For the text-containing cell, return its midpoint in (X, Y) coordinate format. 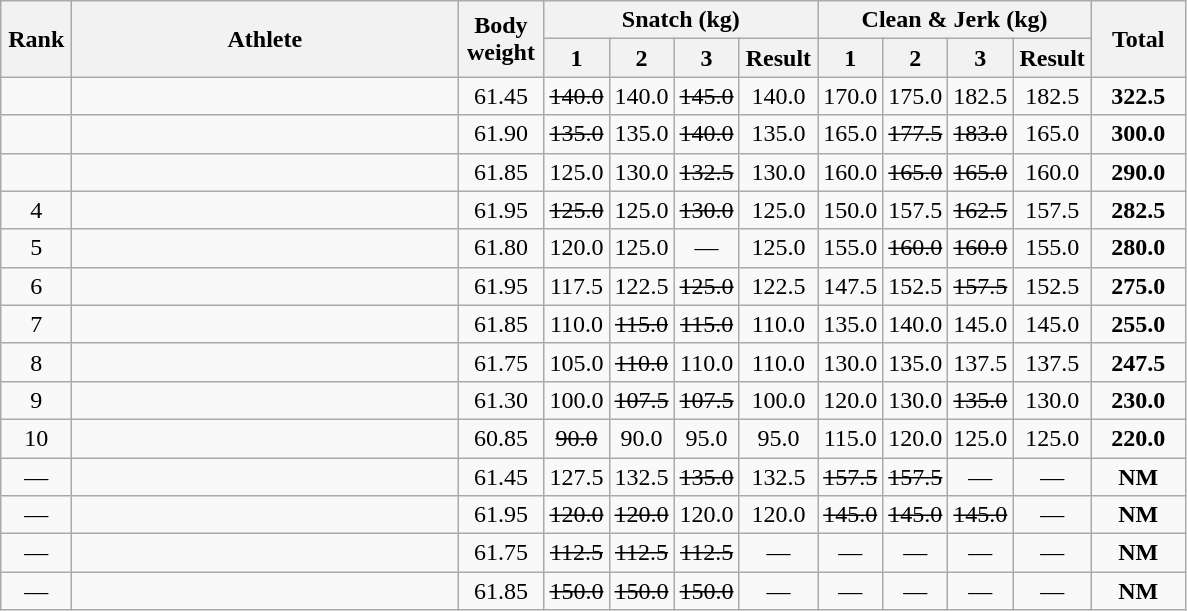
170.0 (850, 96)
280.0 (1138, 248)
183.0 (980, 134)
5 (36, 248)
255.0 (1138, 324)
Rank (36, 39)
61.30 (501, 400)
117.5 (576, 286)
6 (36, 286)
Snatch (kg) (681, 20)
127.5 (576, 477)
Total (1138, 39)
7 (36, 324)
105.0 (576, 362)
61.80 (501, 248)
322.5 (1138, 96)
300.0 (1138, 134)
275.0 (1138, 286)
175.0 (916, 96)
60.85 (501, 438)
4 (36, 210)
177.5 (916, 134)
247.5 (1138, 362)
Clean & Jerk (kg) (955, 20)
10 (36, 438)
220.0 (1138, 438)
147.5 (850, 286)
8 (36, 362)
Body weight (501, 39)
Athlete (265, 39)
290.0 (1138, 172)
9 (36, 400)
230.0 (1138, 400)
162.5 (980, 210)
61.90 (501, 134)
282.5 (1138, 210)
